From the cell containing the given text, extract its center point as [X, Y] coordinate. 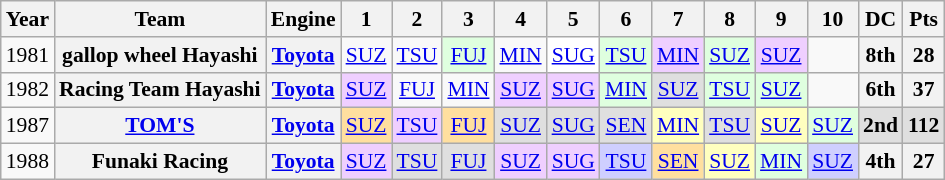
4th [880, 162]
Pts [924, 19]
6th [880, 90]
gallop wheel Hayashi [160, 55]
4 [521, 19]
6 [626, 19]
1987 [28, 126]
10 [832, 19]
DC [880, 19]
Racing Team Hayashi [160, 90]
5 [574, 19]
Funaki Racing [160, 162]
7 [678, 19]
28 [924, 55]
1 [366, 19]
37 [924, 90]
1981 [28, 55]
Team [160, 19]
1982 [28, 90]
TOM'S [160, 126]
8 [730, 19]
3 [468, 19]
Engine [304, 19]
Year [28, 19]
9 [781, 19]
1988 [28, 162]
27 [924, 162]
112 [924, 126]
8th [880, 55]
2nd [880, 126]
2 [418, 19]
